Capture the cell that displays the provided text and extract its (X, Y) central coordinate. 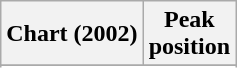
Chart (2002) (72, 34)
Peakposition (189, 34)
